Find where the given text appears and provide that cell's center as (X, Y) coordinate. 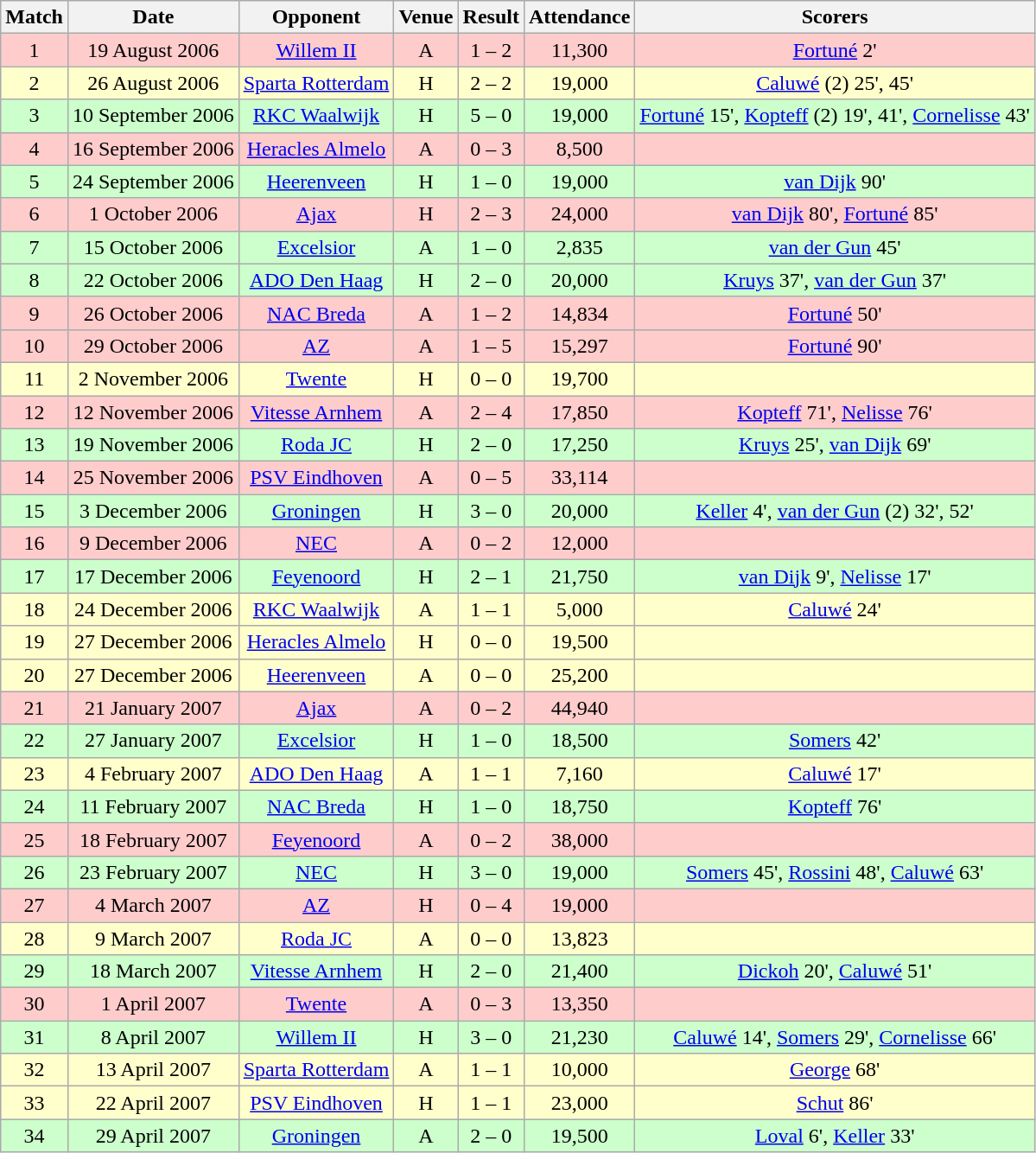
10,000 (579, 1070)
5 (35, 182)
van Dijk 9', Nelisse 17' (835, 576)
19 November 2006 (153, 445)
16 (35, 544)
2 November 2006 (153, 379)
Venue (426, 17)
18,500 (579, 741)
van Dijk 90' (835, 182)
0 – 4 (491, 905)
21,400 (579, 971)
Somers 42' (835, 741)
Opponent (316, 17)
2 – 4 (491, 412)
Keller 4', van der Gun (2) 32', 52' (835, 511)
9 March 2007 (153, 938)
Kruys 25', van Dijk 69' (835, 445)
26 October 2006 (153, 313)
van Dijk 80', Fortuné 85' (835, 214)
24 (35, 806)
32 (35, 1070)
15 (35, 511)
27 January 2007 (153, 741)
11,300 (579, 50)
9 (35, 313)
25 November 2006 (153, 478)
20 (35, 675)
Fortuné 15', Kopteff (2) 19', 41', Cornelisse 43' (835, 116)
5,000 (579, 609)
13,823 (579, 938)
Scorers (835, 17)
Loval 6', Keller 33' (835, 1136)
Date (153, 17)
Schut 86' (835, 1103)
19 August 2006 (153, 50)
Result (491, 17)
Caluwé 17' (835, 774)
29 October 2006 (153, 346)
25 (35, 839)
4 February 2007 (153, 774)
25,200 (579, 675)
26 August 2006 (153, 83)
1 April 2007 (153, 1004)
George 68' (835, 1070)
11 February 2007 (153, 806)
13 (35, 445)
Match (35, 17)
3 (35, 116)
2 – 2 (491, 83)
33 (35, 1103)
2,835 (579, 247)
21 January 2007 (153, 708)
21,750 (579, 576)
14 (35, 478)
2 – 3 (491, 214)
44,940 (579, 708)
24 September 2006 (153, 182)
22 (35, 741)
17 (35, 576)
34 (35, 1136)
10 September 2006 (153, 116)
33,114 (579, 478)
12 November 2006 (153, 412)
22 April 2007 (153, 1103)
21 (35, 708)
29 (35, 971)
Fortuné 90' (835, 346)
1 October 2006 (153, 214)
18 (35, 609)
8 (35, 280)
27 (35, 905)
30 (35, 1004)
Somers 45', Rossini 48', Caluwé 63' (835, 872)
18 February 2007 (153, 839)
1 – 5 (491, 346)
38,000 (579, 839)
23,000 (579, 1103)
Kruys 37', van der Gun 37' (835, 280)
17 December 2006 (153, 576)
26 (35, 872)
14,834 (579, 313)
13 April 2007 (153, 1070)
18,750 (579, 806)
5 – 0 (491, 116)
7,160 (579, 774)
19,700 (579, 379)
16 September 2006 (153, 149)
4 March 2007 (153, 905)
10 (35, 346)
0 – 5 (491, 478)
24,000 (579, 214)
31 (35, 1037)
23 (35, 774)
3 December 2006 (153, 511)
13,350 (579, 1004)
21,230 (579, 1037)
29 April 2007 (153, 1136)
18 March 2007 (153, 971)
7 (35, 247)
Kopteff 76' (835, 806)
van der Gun 45' (835, 247)
15,297 (579, 346)
19 (35, 642)
22 October 2006 (153, 280)
6 (35, 214)
28 (35, 938)
4 (35, 149)
11 (35, 379)
Caluwé 24' (835, 609)
Kopteff 71', Nelisse 76' (835, 412)
Attendance (579, 17)
Fortuné 50' (835, 313)
12,000 (579, 544)
17,850 (579, 412)
12 (35, 412)
17,250 (579, 445)
8,500 (579, 149)
2 (35, 83)
24 December 2006 (153, 609)
15 October 2006 (153, 247)
Dickoh 20', Caluwé 51' (835, 971)
Fortuné 2' (835, 50)
Caluwé 14', Somers 29', Cornelisse 66' (835, 1037)
8 April 2007 (153, 1037)
2 – 1 (491, 576)
Caluwé (2) 25', 45' (835, 83)
1 (35, 50)
23 February 2007 (153, 872)
9 December 2006 (153, 544)
